From the cell containing the given text, extract its center point as [X, Y] coordinate. 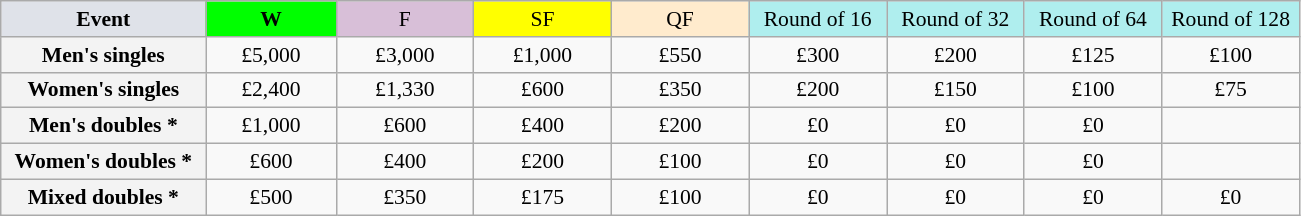
Women's singles [104, 90]
F [405, 19]
QF [680, 19]
Round of 32 [955, 19]
£500 [271, 197]
£3,000 [405, 55]
Round of 16 [818, 19]
£2,400 [271, 90]
£550 [680, 55]
SF [543, 19]
Men's singles [104, 55]
Women's doubles * [104, 162]
£5,000 [271, 55]
£75 [1231, 90]
Event [104, 19]
Mixed doubles * [104, 197]
W [271, 19]
Round of 128 [1231, 19]
£1,330 [405, 90]
£300 [818, 55]
£125 [1093, 55]
£150 [955, 90]
Round of 64 [1093, 19]
Men's doubles * [104, 126]
£175 [543, 197]
